For the text-containing cell, return its midpoint in [x, y] coordinate format. 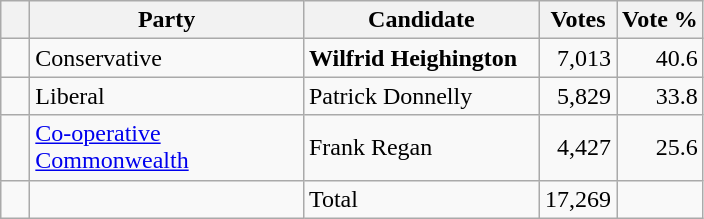
25.6 [660, 148]
Candidate [421, 20]
Votes [578, 20]
Total [421, 199]
Liberal [167, 96]
4,427 [578, 148]
Patrick Donnelly [421, 96]
Vote % [660, 20]
7,013 [578, 58]
17,269 [578, 199]
40.6 [660, 58]
33.8 [660, 96]
Party [167, 20]
Co-operative Commonwealth [167, 148]
Wilfrid Heighington [421, 58]
5,829 [578, 96]
Conservative [167, 58]
Frank Regan [421, 148]
